Determine the (x, y) coordinate at the center of the cell enclosing the given text.  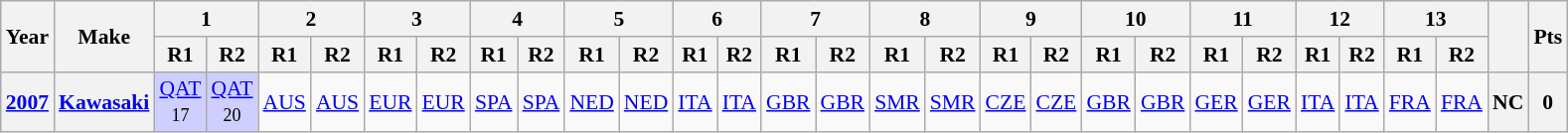
2 (312, 19)
QAT17 (180, 101)
8 (924, 19)
9 (1031, 19)
5 (618, 19)
4 (517, 19)
0 (1548, 101)
Pts (1548, 36)
6 (717, 19)
QAT20 (232, 101)
10 (1135, 19)
3 (417, 19)
12 (1339, 19)
Year (28, 36)
NC (1508, 101)
Kawasaki (103, 101)
13 (1436, 19)
1 (206, 19)
2007 (28, 101)
Make (103, 36)
7 (815, 19)
11 (1242, 19)
